Output the [x, y] coordinate of the center of the cell containing the given text.  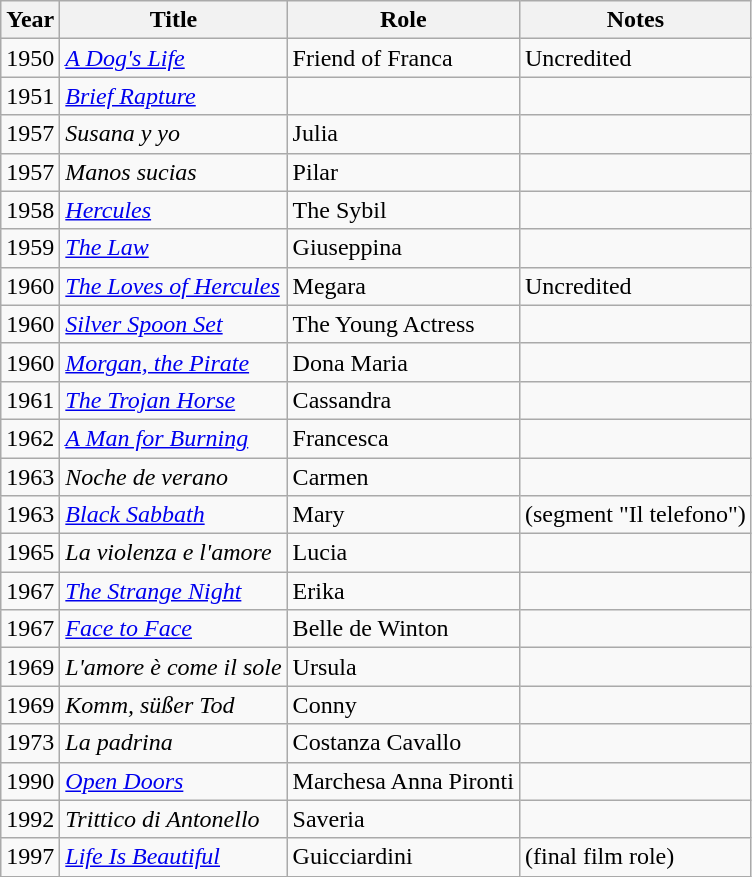
Life Is Beautiful [174, 857]
Marchesa Anna Pironti [403, 781]
Dona Maria [403, 362]
Noche de verano [174, 477]
Open Doors [174, 781]
Ursula [403, 667]
1961 [30, 400]
1973 [30, 743]
Guicciardini [403, 857]
Costanza Cavallo [403, 743]
Role [403, 20]
Brief Rapture [174, 96]
Face to Face [174, 629]
Morgan, the Pirate [174, 362]
The Young Actress [403, 324]
Manos sucias [174, 172]
A Dog's Life [174, 58]
Saveria [403, 819]
Title [174, 20]
Cassandra [403, 400]
The Strange Night [174, 591]
Pilar [403, 172]
The Sybil [403, 210]
1962 [30, 438]
1958 [30, 210]
Conny [403, 705]
Belle de Winton [403, 629]
Trittico di Antonello [174, 819]
1965 [30, 553]
1992 [30, 819]
The Trojan Horse [174, 400]
The Loves of Hercules [174, 286]
Black Sabbath [174, 515]
The Law [174, 248]
Year [30, 20]
1959 [30, 248]
1997 [30, 857]
Mary [403, 515]
Notes [635, 20]
Erika [403, 591]
Francesca [403, 438]
La violenza e l'amore [174, 553]
Lucia [403, 553]
1990 [30, 781]
Komm, süßer Tod [174, 705]
(segment "Il telefono") [635, 515]
Megara [403, 286]
Susana y yo [174, 134]
Silver Spoon Set [174, 324]
Carmen [403, 477]
1950 [30, 58]
Giuseppina [403, 248]
Julia [403, 134]
Friend of Franca [403, 58]
(final film role) [635, 857]
L'amore è come il sole [174, 667]
Hercules [174, 210]
1951 [30, 96]
A Man for Burning [174, 438]
La padrina [174, 743]
